Scan for the cell matching the given text and deliver its [x, y] coordinate at center. 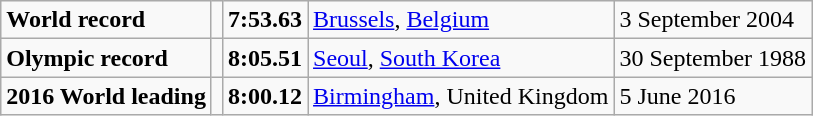
Seoul, South Korea [461, 58]
8:05.51 [264, 58]
Olympic record [106, 58]
5 June 2016 [713, 96]
Birmingham, United Kingdom [461, 96]
2016 World leading [106, 96]
World record [106, 20]
8:00.12 [264, 96]
3 September 2004 [713, 20]
Brussels, Belgium [461, 20]
30 September 1988 [713, 58]
7:53.63 [264, 20]
